From the cell containing the given text, extract its center point as (x, y) coordinate. 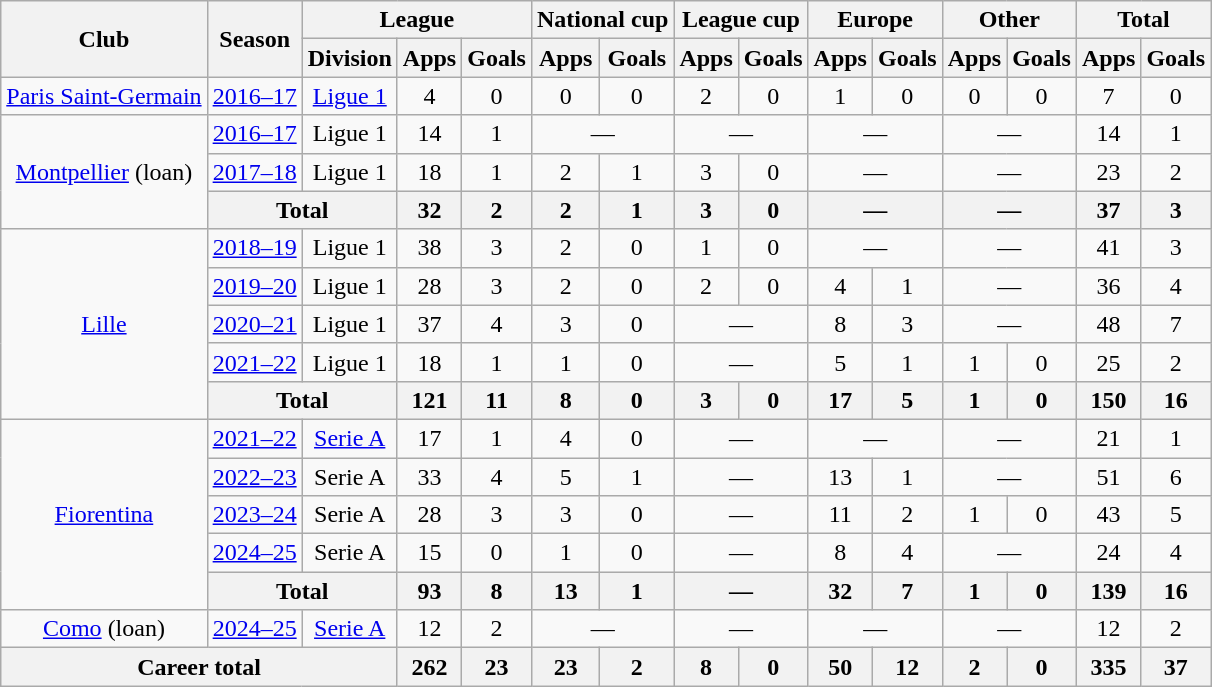
25 (1108, 362)
Europe (875, 20)
2018–19 (254, 248)
51 (1108, 477)
93 (429, 591)
Lille (104, 324)
League (416, 20)
2020–21 (254, 324)
21 (1108, 438)
Fiorentina (104, 514)
150 (1108, 400)
38 (429, 248)
335 (1108, 667)
43 (1108, 515)
Season (254, 39)
24 (1108, 553)
33 (429, 477)
2019–20 (254, 286)
Como (loan) (104, 629)
48 (1108, 324)
2017–18 (254, 172)
Paris Saint-Germain (104, 96)
262 (429, 667)
Other (1009, 20)
Division (350, 58)
139 (1108, 591)
National cup (602, 20)
Career total (200, 667)
6 (1176, 477)
121 (429, 400)
36 (1108, 286)
Club (104, 39)
41 (1108, 248)
2022–23 (254, 477)
50 (840, 667)
15 (429, 553)
League cup (741, 20)
Montpellier (loan) (104, 172)
2023–24 (254, 515)
